From the cell containing the given text, extract its center point as (X, Y) coordinate. 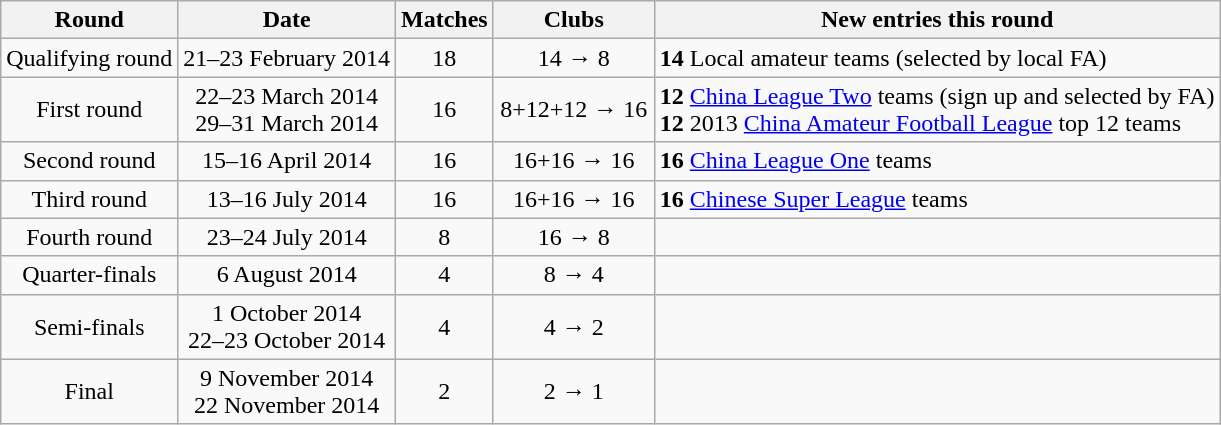
9 November 2014 22 November 2014 (287, 392)
Semi-finals (90, 326)
14 → 8 (574, 58)
2 → 1 (574, 392)
23–24 July 2014 (287, 237)
Fourth round (90, 237)
22–23 March 2014 29–31 March 2014 (287, 110)
Second round (90, 161)
Third round (90, 199)
Qualifying round (90, 58)
13–16 July 2014 (287, 199)
21–23 February 2014 (287, 58)
16 Chinese Super League teams (937, 199)
8+12+12 → 16 (574, 110)
15–16 April 2014 (287, 161)
8 → 4 (574, 275)
First round (90, 110)
18 (445, 58)
8 (445, 237)
4 → 2 (574, 326)
12 China League Two teams (sign up and selected by FA) 12 2013 China Amateur Football League top 12 teams (937, 110)
6 August 2014 (287, 275)
1 October 2014 22–23 October 2014 (287, 326)
Clubs (574, 20)
16 → 8 (574, 237)
Round (90, 20)
2 (445, 392)
New entries this round (937, 20)
14 Local amateur teams (selected by local FA) (937, 58)
Date (287, 20)
16 China League One teams (937, 161)
Matches (445, 20)
Final (90, 392)
Quarter-finals (90, 275)
